From the cell containing the given text, extract its center point as [x, y] coordinate. 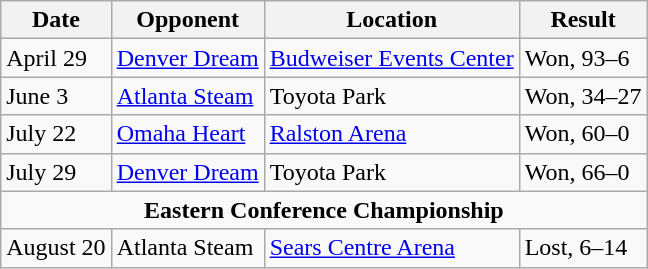
Lost, 6–14 [583, 248]
Opponent [188, 20]
Eastern Conference Championship [324, 210]
Location [392, 20]
Won, 66–0 [583, 172]
Won, 93–6 [583, 58]
April 29 [56, 58]
July 29 [56, 172]
Result [583, 20]
Won, 60–0 [583, 134]
Sears Centre Arena [392, 248]
July 22 [56, 134]
Won, 34–27 [583, 96]
Omaha Heart [188, 134]
Ralston Arena [392, 134]
Date [56, 20]
August 20 [56, 248]
Budweiser Events Center [392, 58]
June 3 [56, 96]
